Locate the cell with the specified text and output its [x, y] center coordinate. 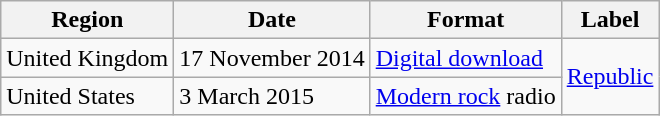
Format [466, 20]
United Kingdom [88, 58]
Digital download [466, 58]
United States [88, 96]
17 November 2014 [272, 58]
3 March 2015 [272, 96]
Modern rock radio [466, 96]
Label [610, 20]
Date [272, 20]
Region [88, 20]
Republic [610, 77]
